Pinpoint the cell where the given text exists, returning its (x, y) midpoint coordinate. 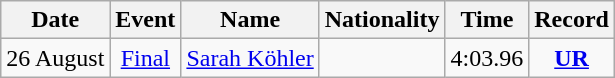
Record (572, 20)
UR (572, 58)
Sarah Köhler (250, 58)
Time (487, 20)
26 August (56, 58)
Final (146, 58)
Nationality (382, 20)
Date (56, 20)
4:03.96 (487, 58)
Name (250, 20)
Event (146, 20)
